Determine the (x, y) coordinate at the center of the cell enclosing the given text.  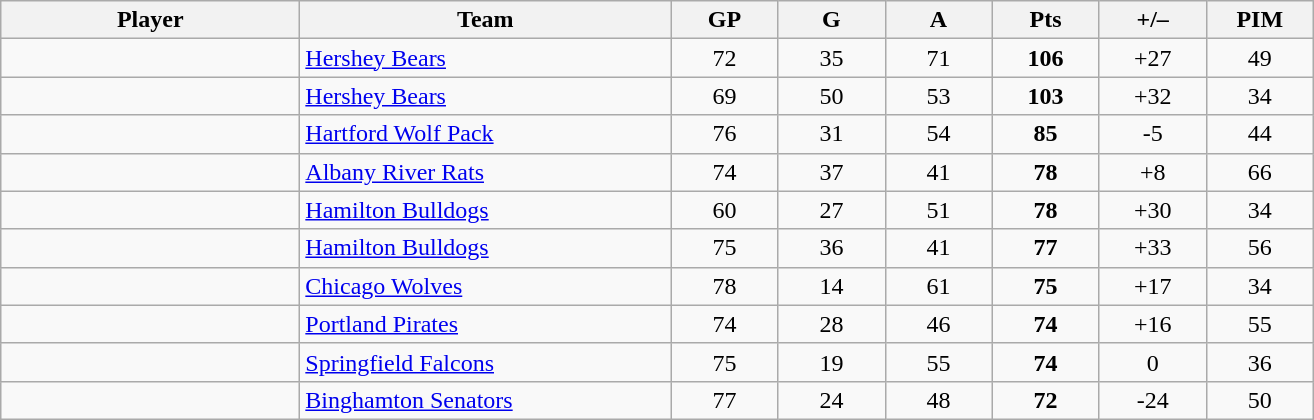
Player (150, 20)
-24 (1152, 400)
Chicago Wolves (486, 286)
Albany River Rats (486, 172)
28 (832, 324)
46 (938, 324)
Portland Pirates (486, 324)
+27 (1152, 58)
+/– (1152, 20)
Pts (1046, 20)
60 (724, 210)
27 (832, 210)
44 (1260, 134)
GP (724, 20)
+32 (1152, 96)
48 (938, 400)
Hartford Wolf Pack (486, 134)
71 (938, 58)
A (938, 20)
PIM (1260, 20)
35 (832, 58)
19 (832, 362)
24 (832, 400)
14 (832, 286)
106 (1046, 58)
+33 (1152, 248)
54 (938, 134)
69 (724, 96)
0 (1152, 362)
56 (1260, 248)
31 (832, 134)
Springfield Falcons (486, 362)
103 (1046, 96)
-5 (1152, 134)
+17 (1152, 286)
76 (724, 134)
49 (1260, 58)
85 (1046, 134)
+8 (1152, 172)
+16 (1152, 324)
66 (1260, 172)
Binghamton Senators (486, 400)
G (832, 20)
Team (486, 20)
53 (938, 96)
51 (938, 210)
37 (832, 172)
+30 (1152, 210)
61 (938, 286)
